Locate the cell with the specified text and output its [x, y] center coordinate. 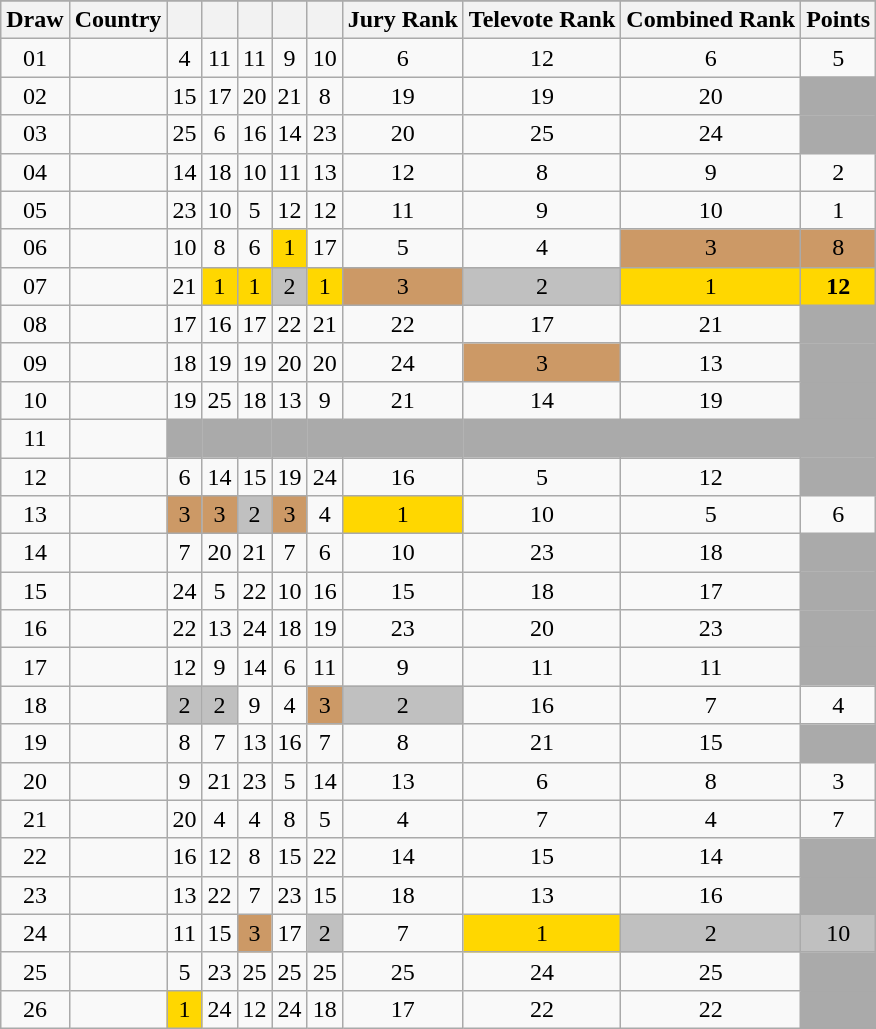
04 [35, 172]
09 [35, 362]
Country [118, 20]
Jury Rank [402, 20]
03 [35, 134]
26 [35, 1009]
05 [35, 210]
08 [35, 324]
Points [838, 20]
02 [35, 96]
Draw [35, 20]
Combined Rank [711, 20]
06 [35, 248]
07 [35, 286]
Televote Rank [542, 20]
01 [35, 58]
